Detect which cell encompasses the target text, then output its [X, Y] center coordinate. 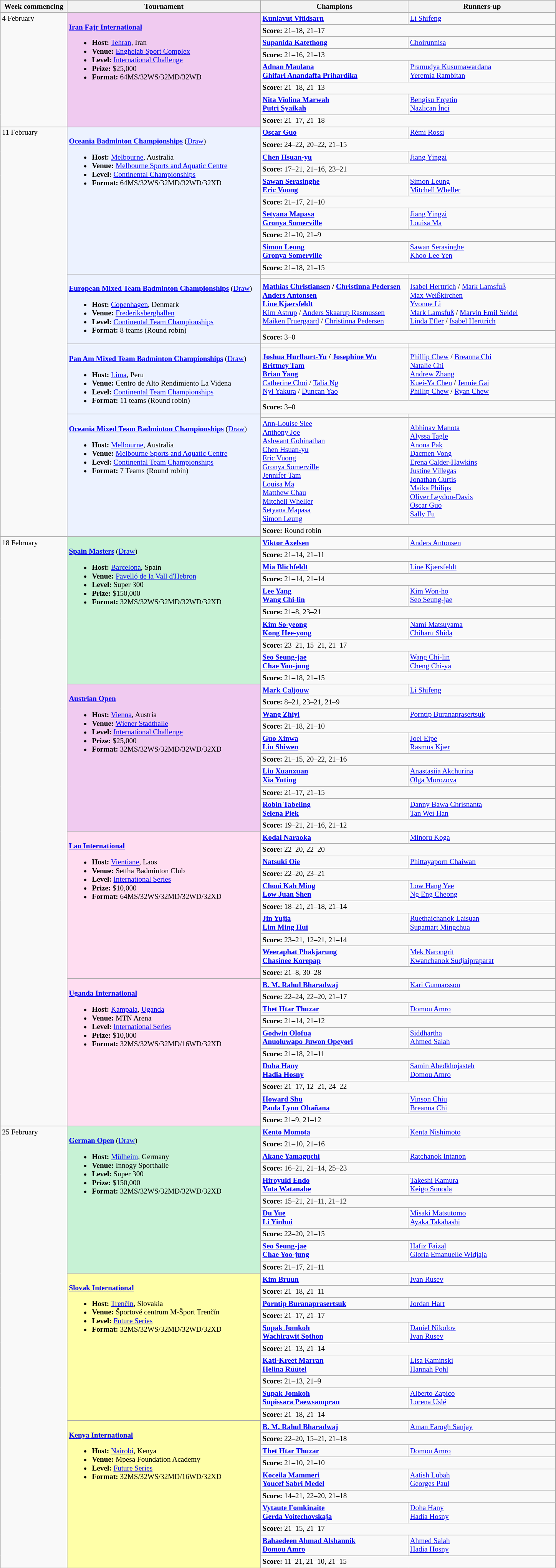
Samin Abedkhojasteh Domou Amro [482, 1070]
Minoru Koga [482, 838]
Bengisu Erçetin Nazlıcan İnci [482, 104]
Austrian OpenHost: Vienna, AustriaVenue: Wiener StadthalleLevel: International ChallengePrize: $25,000Format: 32MS/32WS/32MD/32WD/32XD [164, 758]
Misaki Matsutomo Ayaka Takahashi [482, 1218]
Vinson Chiu Breanna Chi [482, 1103]
German Open (Draw)Host: Mülheim, GermanyVenue: Innogy SporthalleLevel: Super 300Prize: $150,000Format: 32MS/32WS/32MD/32WD/32XD [164, 1200]
Howard Shu Paula Lynn Obañana [334, 1103]
Adnan Maulana Ghifari Anandaffa Prihardika [334, 71]
Kento Momota [334, 1132]
Setyana Mapasa Gronya Somerville [334, 219]
Line Kjærsfeldt [482, 567]
Score: 22–20, 21–15 [408, 1234]
Hafiz Faizal Gloria Emanuelle Widjaja [482, 1251]
Score: 21–18, 21–10 [408, 727]
Score: 21–18, 21–14 [408, 1415]
Mek Narongrit Kwanchanok Sudjaipraparat [482, 956]
Vytaute Fomkinaite Gerda Voitechovskaja [334, 1512]
Simon Leung Mitchell Wheller [482, 186]
Runners-up [482, 7]
Tournament [164, 7]
Score: 21–15, 20–22, 21–16 [408, 760]
Simon Leung Gronya Somerville [334, 251]
Daniel Nikolov Ivan Rusev [482, 1332]
Kim So-yeong Kong Hee-yong [334, 629]
Nita Violina Marwah Putri Syaikah [334, 104]
Champions [334, 7]
Score: 21–14, 21–12 [408, 1021]
Mia Blichfeldt [334, 567]
Supak Jomkoh Supissara Paewsampran [334, 1398]
Mark Caljouw [334, 690]
Mathias Christiansen / Christinna PedersenAnders AntonsenLine KjærsfeldtKim Astrup / Anders Skaarup RasmussenMaiken Fruergaard / Christinna Pedersen [334, 304]
Pramudya Kusumawardana Yeremia Rambitan [482, 71]
Score: 21–17, 21–10 [408, 202]
Score: 22–20, 15–21, 21–18 [408, 1439]
Danny Bawa Chrisnanta Tan Wei Han [482, 809]
Jiang Yingzi Louisa Ma [482, 219]
Score: 21–13, 21–14 [408, 1349]
Score: 21–17, 21–11 [408, 1267]
Jiang Yingzi [482, 157]
Score: 21–9, 21–12 [408, 1120]
Joshua Hurlburt-Yu / Josephine WuBrittney TamBrian YangCatherine Choi / Talia NgNyl Yakura / Duncan Yao [334, 374]
Kenya InternationalHost: Nairobi, KenyaVenue: Mpesa Foundation AcademyLevel: Future SeriesFormat: 32MS/32WS/32MD/16WD/32XD [164, 1494]
Score: 21–14, 21–11 [408, 555]
Score: 21–18, 21–13 [408, 88]
Score: 19–21, 21–16, 21–12 [408, 825]
Robin Tabeling Selena Piek [334, 809]
Supanida Katethong [334, 43]
Jin Yujia Lim Ming Hui [334, 923]
Oscar Guo [334, 133]
Score: 21–13, 21–9 [408, 1382]
Score: 22–20, 22–20 [408, 850]
Aatish Lubah Georges Paul [482, 1479]
Low Hang Yee Ng Eng Cheong [482, 890]
Wang Chi-lin Cheng Chi-ya [482, 661]
Phillip Chew / Breanna ChiNatalie ChiAndrew ZhangKuei-Ya Chen / Jennie GaiPhillip Chew / Ryan Chew [482, 374]
Score: 21–17, 21–17 [408, 1316]
Chen Hsuan-yu [334, 157]
Week commencing [34, 7]
Koceila Mammeri Youcef Sabri Medel [334, 1479]
Supak Jomkoh Wachirawit Sothon [334, 1332]
Liu Xuanxuan Xia Yuting [334, 776]
Score: 8–21, 23–21, 21–9 [408, 702]
Score: 21–10, 21–9 [408, 235]
Kenta Nishimoto [482, 1132]
Score: 23–21, 15–21, 21–17 [408, 645]
Sawan Serasinghe Khoo Lee Yen [482, 251]
Bahaedeen Ahmad Alshannik Domou Amro [334, 1545]
Kim Won-ho Seo Seung-jae [482, 596]
Score: 22–20, 23–21 [408, 874]
Score: 15–21, 21–11, 21–12 [408, 1202]
4 February [34, 69]
Lee Yang Wang Chi-lin [334, 596]
Score: 21–17, 21–18 [408, 121]
18 February [34, 831]
Wang Zhiyi [334, 714]
Ahmed Salah Hadia Hosny [482, 1545]
Joel Eipe Rasmus Kjær [482, 743]
Godwin Olofua Anuoluwapo Juwon Opeyori [334, 1037]
Alberto Zapico Lorena Uslé [482, 1398]
Kim Bruun [334, 1279]
Aman Farogh Sanjay [482, 1427]
Anders Antonsen [482, 543]
25 February [34, 1347]
Ivan Rusev [482, 1279]
Score: 21–17, 21–15 [408, 793]
Score: 21–15, 21–17 [408, 1529]
Iran Fajr InternationalHost: Tehran, IranVenue: Enghelab Sport ComplexLevel: International ChallengePrize: $25,000Format: 64MS/32WS/32MD/32WD [164, 69]
Score: 21–16, 21–13 [408, 55]
Du Yue Li Yinhui [334, 1218]
Nami Matsuyama Chiharu Shida [482, 629]
Akane Yamaguchi [334, 1156]
11 February [34, 331]
Jordan Hart [482, 1304]
Isabel Herttrich / Mark LamsfußMax WeißkirchenYvonne LiMark Lamsfuß / Marvin Emil SeidelLinda Efler / Isabel Herttrich [482, 304]
Takeshi Kamura Keigo Sonoda [482, 1185]
Abhinav ManotaAlyssa TagleAnona PakDacmen VongErena Calder-HawkinsJustine VillegasJonathan CurtisMaika PhilipsOliver Leydon-DavisOscar GuoSally Fu [482, 471]
Weeraphat Phakjarung Chasinee Korepap [334, 956]
Score: 22–24, 22–20, 21–17 [408, 997]
Score: 11–21, 21–10, 21–15 [408, 1562]
Natsuki Oie [334, 862]
Score: 21–14, 21–14 [408, 579]
Lao InternationalHost: Vientiane, LaosVenue: Settha Badminton ClubLevel: International SeriesPrize: $10,000Format: 64MS/32WS/32MD/32WD/32XD [164, 905]
Sawan Serasinghe Eric Vuong [334, 186]
Kunlavut Vitidsarn [334, 18]
Score: 21–18, 21–17 [408, 31]
Slovak InternationalHost: Trenčín, SlovakiaVenue: Športové centrum M-Šport TrenčínLevel: Future SeriesFormat: 32MS/32WS/32MD/32WD/32XD [164, 1347]
Kari Gunnarsson [482, 985]
Score: 18–21, 21–18, 21–14 [408, 907]
Rémi Rossi [482, 133]
Guo Xinwa Liu Shiwen [334, 743]
Score: 16–21, 21–14, 25–23 [408, 1169]
Score: 21–10, 21–10 [408, 1463]
Score: 17–21, 21–16, 23–21 [408, 169]
Choirunnisa [482, 43]
Score: Round robin [408, 531]
Ratchanok Intanon [482, 1156]
Score: 24–22, 20–22, 21–15 [408, 145]
Score: 21–17, 12–21, 24–22 [408, 1087]
Score: 21–10, 21–16 [408, 1144]
Score: 14–21, 22–20, 21–18 [408, 1496]
Score: 21–8, 23–21 [408, 612]
Score: 23–21, 12–21, 21–14 [408, 940]
Viktor Axelsen [334, 543]
Phittayaporn Chaiwan [482, 862]
Kodai Naraoka [334, 838]
Anastasiia Akchurina Olga Morozova [482, 776]
Ruethaichanok Laisuan Supamart Mingchua [482, 923]
Lisa Kaminski Hannah Pohl [482, 1365]
Siddhartha Ahmed Salah [482, 1037]
Kati-Kreet Marran Helina Rüütel [334, 1365]
Hiroyuki Endo Yuta Watanabe [334, 1185]
Uganda InternationalHost: Kampala, UgandaVenue: MTN ArenaLevel: International SeriesPrize: $10,000Format: 32MS/32WS/32MD/16WD/32XD [164, 1052]
Score: 21–8, 30–28 [408, 973]
Spain Masters (Draw)Host: Barcelona, SpainVenue: Pavelló de la Vall d'HebronLevel: Super 300Prize: $150,000Format: 32MS/32WS/32MD/32WD/32XD [164, 610]
Chooi Kah Ming Low Juan Shen [334, 890]
